Capture the cell that displays the provided text and extract its (X, Y) central coordinate. 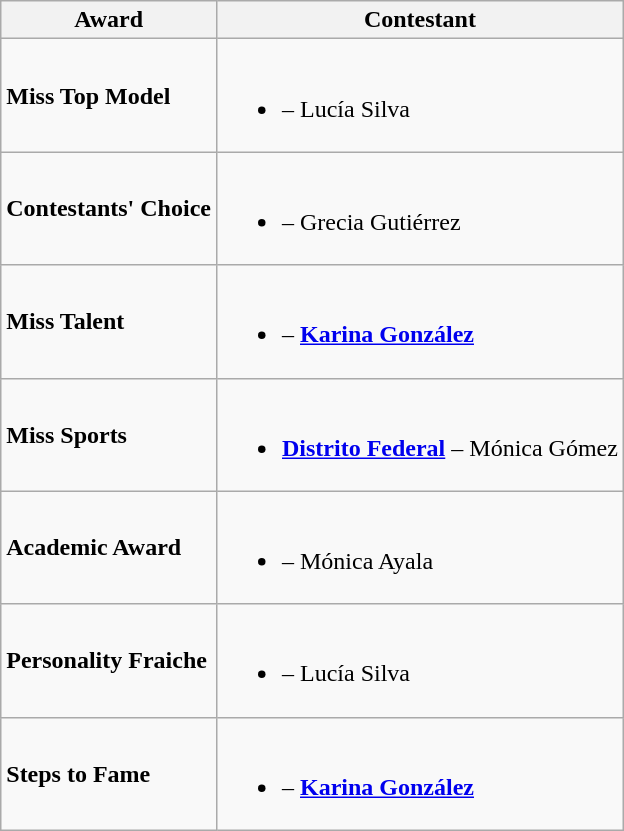
Contestants' Choice (109, 208)
Miss Sports (109, 434)
Contestant (420, 20)
Personality Fraiche (109, 660)
Steps to Fame (109, 774)
Distrito Federal – Mónica Gómez (420, 434)
Academic Award (109, 548)
Miss Talent (109, 322)
Miss Top Model (109, 96)
– Grecia Gutiérrez (420, 208)
Award (109, 20)
– Mónica Ayala (420, 548)
